Pinpoint the cell where the given text exists, returning its (x, y) midpoint coordinate. 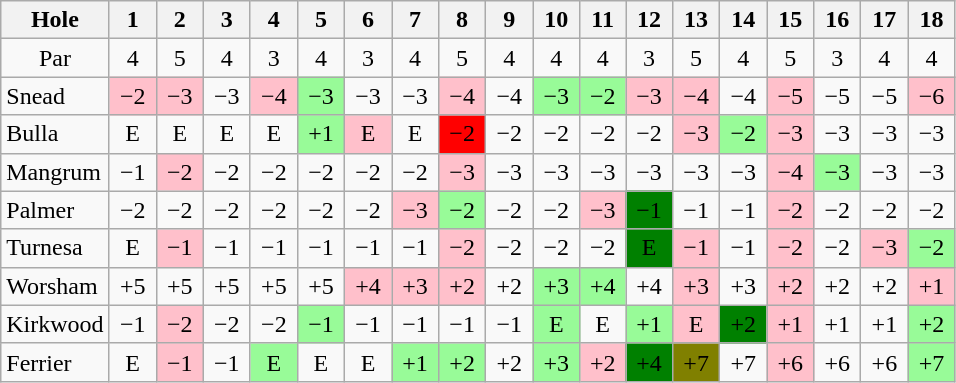
9 (510, 20)
10 (556, 20)
1 (132, 20)
Turnesa (55, 248)
6 (368, 20)
Worsham (55, 286)
15 (790, 20)
11 (603, 20)
−6 (932, 96)
18 (932, 20)
Kirkwood (55, 324)
Bulla (55, 134)
Ferrier (55, 362)
Par (55, 58)
12 (650, 20)
Snead (55, 96)
16 (838, 20)
2 (180, 20)
7 (416, 20)
8 (462, 20)
Mangrum (55, 172)
17 (884, 20)
14 (744, 20)
13 (696, 20)
Palmer (55, 210)
Hole (55, 20)
